Extract the (x, y) coordinate from the center of the cell holding the provided text.  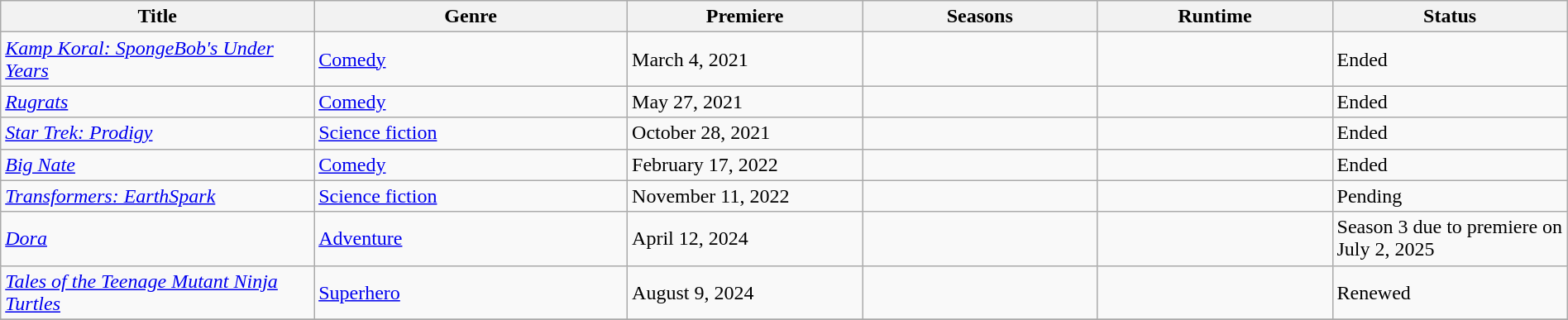
May 27, 2021 (745, 102)
Pending (1450, 196)
April 12, 2024 (745, 238)
Title (157, 17)
Seasons (980, 17)
Kamp Koral: SpongeBob's Under Years (157, 60)
Tales of the Teenage Mutant Ninja Turtles (157, 293)
Dora (157, 238)
Runtime (1215, 17)
Big Nate (157, 165)
November 11, 2022 (745, 196)
February 17, 2022 (745, 165)
Genre (471, 17)
Premiere (745, 17)
Rugrats (157, 102)
Renewed (1450, 293)
Adventure (471, 238)
Season 3 due to premiere on July 2, 2025 (1450, 238)
Status (1450, 17)
October 28, 2021 (745, 133)
August 9, 2024 (745, 293)
Transformers: EarthSpark (157, 196)
March 4, 2021 (745, 60)
Star Trek: Prodigy (157, 133)
Superhero (471, 293)
